Provide the [x, y] coordinate of the cell's center where the given text is located.  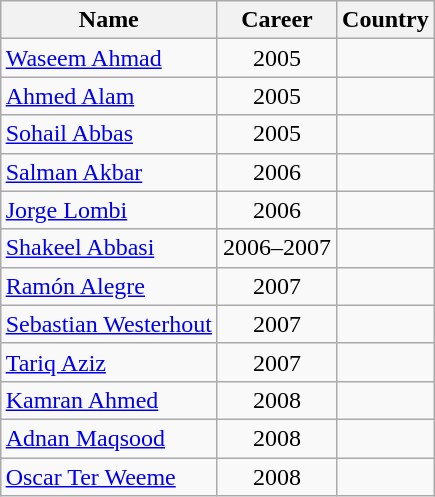
Shakeel Abbasi [108, 248]
Jorge Lombi [108, 210]
Name [108, 20]
Waseem Ahmad [108, 58]
2006–2007 [276, 248]
Country [386, 20]
Ramón Alegre [108, 286]
Salman Akbar [108, 172]
Adnan Maqsood [108, 438]
Sebastian Westerhout [108, 324]
Career [276, 20]
Tariq Aziz [108, 362]
Oscar Ter Weeme [108, 477]
Ahmed Alam [108, 96]
Kamran Ahmed [108, 400]
Sohail Abbas [108, 134]
